Provide the [x, y] coordinate of the cell's center where the given text is located.  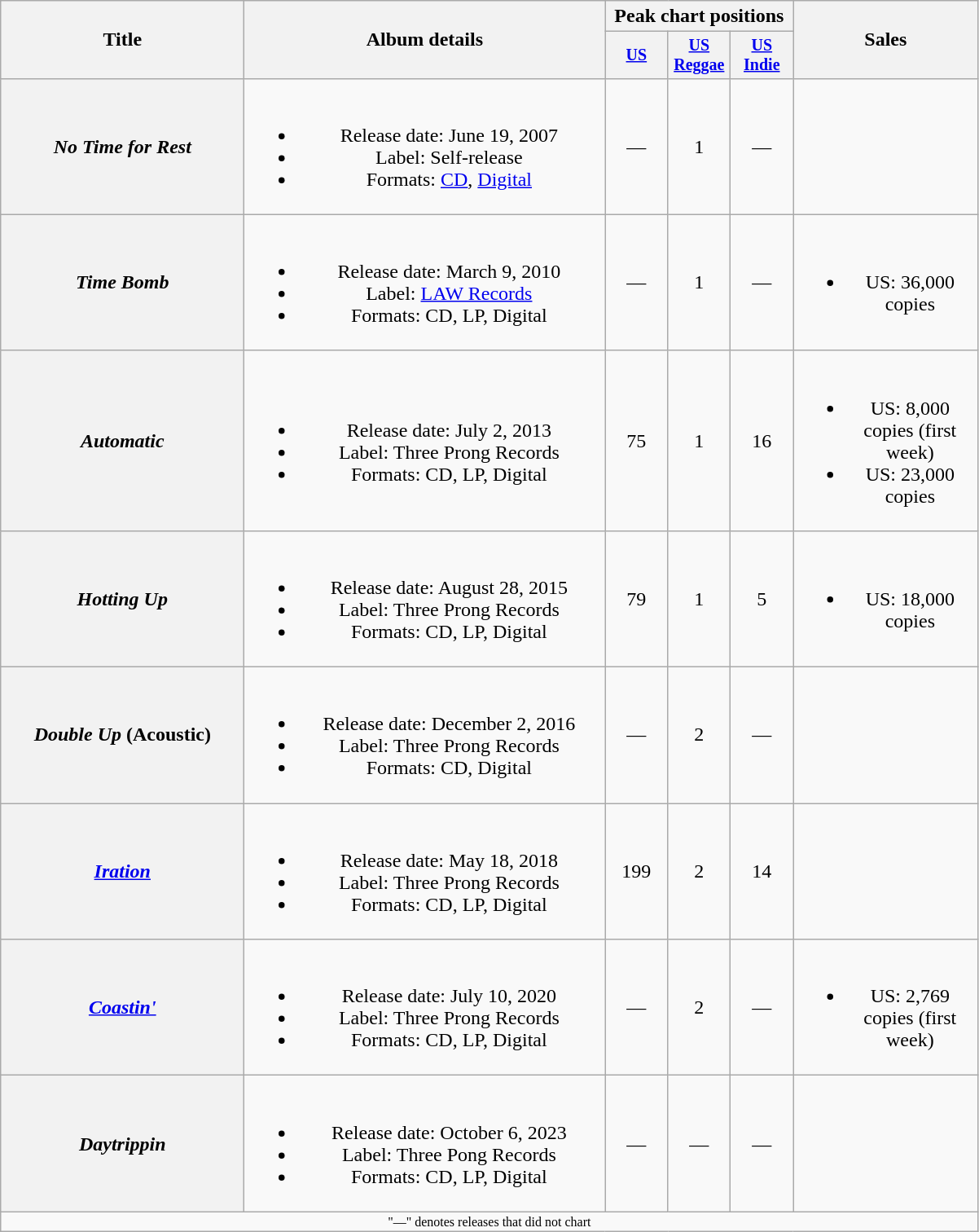
Sales [886, 40]
Release date: March 9, 2010Label: LAW RecordsFormats: CD, LP, Digital [425, 282]
US: 36,000 copies [886, 282]
US Reggae [699, 55]
US: 18,000 copies [886, 598]
79 [637, 598]
Automatic [122, 440]
Iration [122, 872]
Release date: December 2, 2016Label: Three Prong RecordsFormats: CD, Digital [425, 735]
Double Up (Acoustic) [122, 735]
Release date: May 18, 2018Label: Three Prong RecordsFormats: CD, LP, Digital [425, 872]
No Time for Rest [122, 147]
Peak chart positions [699, 16]
Title [122, 40]
US [637, 55]
5 [762, 598]
"—" denotes releases that did not chart [490, 1221]
Album details [425, 40]
Release date: July 10, 2020Label: Three Prong RecordsFormats: CD, LP, Digital [425, 1007]
Release date: August 28, 2015Label: Three Prong RecordsFormats: CD, LP, Digital [425, 598]
14 [762, 872]
Hotting Up [122, 598]
US: 2,769 copies (first week) [886, 1007]
Coastin' [122, 1007]
Release date: October 6, 2023Label: Three Pong RecordsFormats: CD, LP, Digital [425, 1144]
Release date: July 2, 2013Label: Three Prong RecordsFormats: CD, LP, Digital [425, 440]
75 [637, 440]
US Indie [762, 55]
Daytrippin [122, 1144]
16 [762, 440]
199 [637, 872]
Release date: June 19, 2007Label: Self-releaseFormats: CD, Digital [425, 147]
US: 8,000 copies (first week)US: 23,000 copies [886, 440]
Time Bomb [122, 282]
